Extract the [x, y] coordinate from the center of the cell holding the provided text.  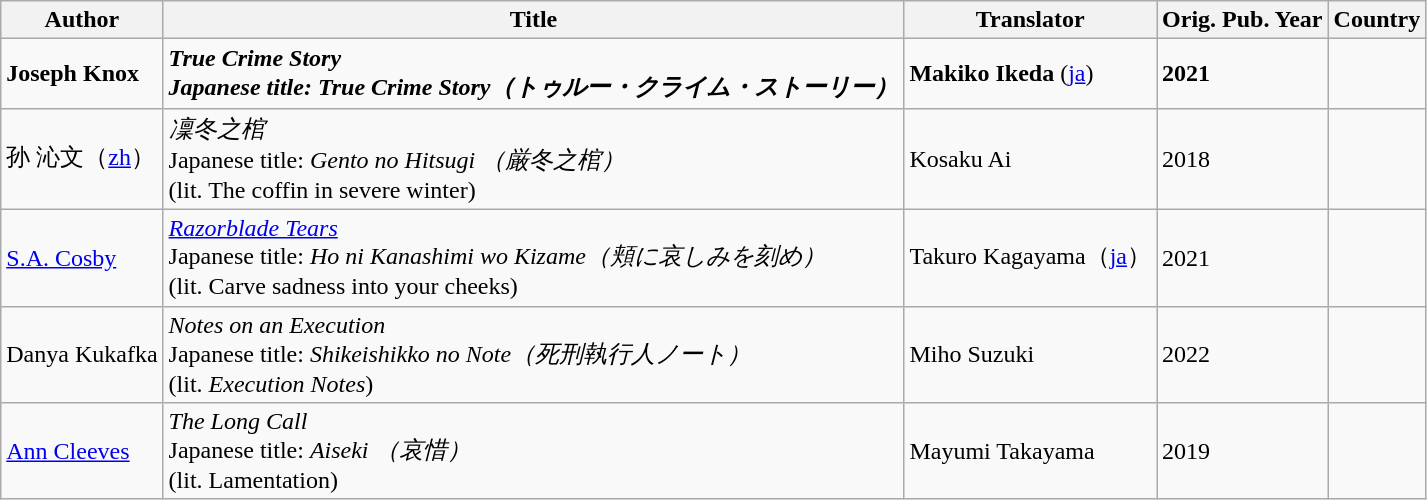
2019 [1242, 452]
Ann Cleeves [82, 452]
2022 [1242, 354]
Mayumi Takayama [1030, 452]
Miho Suzuki [1030, 354]
Takuro Kagayama（ja） [1030, 258]
Razorblade TearsJapanese title: Ho ni Kanashimi wo Kizame（頬に哀しみを刻め）(lit. Carve sadness into your cheeks) [534, 258]
Makiko Ikeda (ja) [1030, 74]
Notes on an ExecutionJapanese title: Shikeishikko no Note（死刑執行人ノート）(lit. Execution Notes) [534, 354]
Kosaku Ai [1030, 158]
Joseph Knox [82, 74]
The Long CallJapanese title: Aiseki （哀惜）(lit. Lamentation) [534, 452]
Title [534, 20]
Author [82, 20]
Danya Kukafka [82, 354]
S.A. Cosby [82, 258]
Translator [1030, 20]
Country [1377, 20]
True Crime StoryJapanese title: True Crime Story（トゥルー・クライム・ストーリー） [534, 74]
凜冬之棺Japanese title: Gento no Hitsugi （厳冬之棺）(lit. The coffin in severe winter) [534, 158]
孙 沁文（zh） [82, 158]
2018 [1242, 158]
Orig. Pub. Year [1242, 20]
